Search for the cell housing the specified text and yield its [X, Y] center coordinate. 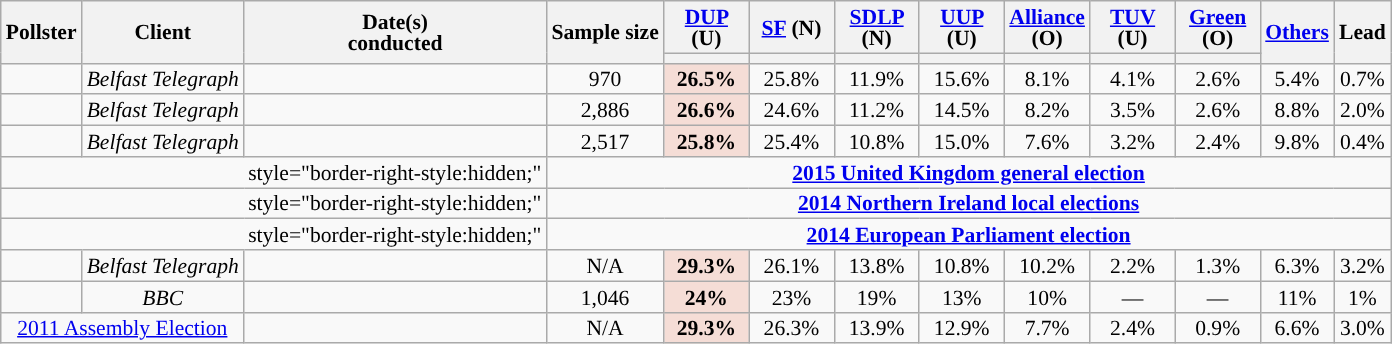
2,886 [604, 110]
12.9% [962, 328]
3.5% [1132, 110]
DUP (U) [706, 27]
24% [706, 296]
15.0% [962, 142]
Green (O) [1218, 27]
25.4% [792, 142]
7.6% [1047, 142]
7.7% [1047, 328]
11% [1297, 296]
SF (N) [792, 27]
Date(s)conducted [396, 32]
1.3% [1218, 266]
2.2% [1132, 266]
26.1% [792, 266]
26.3% [792, 328]
0.9% [1218, 328]
2.0% [1362, 110]
10.2% [1047, 266]
Pollster [42, 32]
1,046 [604, 296]
24.6% [792, 110]
10% [1047, 296]
2,517 [604, 142]
970 [604, 78]
23% [792, 296]
2014 Northern Ireland local elections [968, 204]
6.3% [1297, 266]
8.8% [1297, 110]
13% [962, 296]
TUV (U) [1132, 27]
2014 European Parliament election [968, 234]
4.1% [1132, 78]
Sample size [604, 32]
13.8% [876, 266]
11.9% [876, 78]
BBC [163, 296]
26.5% [706, 78]
26.6% [706, 110]
5.4% [1297, 78]
8.2% [1047, 110]
Others [1297, 32]
6.6% [1297, 328]
Client [163, 32]
Alliance (O) [1047, 27]
9.8% [1297, 142]
2015 United Kingdom general election [968, 172]
19% [876, 296]
SDLP (N) [876, 27]
1% [1362, 296]
0.4% [1362, 142]
UUP (U) [962, 27]
3.0% [1362, 328]
15.6% [962, 78]
13.9% [876, 328]
11.2% [876, 110]
2011 Assembly Election [122, 328]
8.1% [1047, 78]
0.7% [1362, 78]
Lead [1362, 32]
14.5% [962, 110]
